Extract the (x, y) coordinate from the center of the cell holding the provided text.  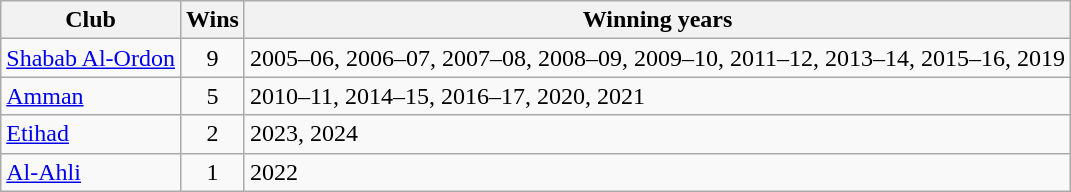
2023, 2024 (657, 134)
2 (212, 134)
2005–06, 2006–07, 2007–08, 2008–09, 2009–10, 2011–12, 2013–14, 2015–16, 2019 (657, 58)
2010–11, 2014–15, 2016–17, 2020, 2021 (657, 96)
5 (212, 96)
Etihad (91, 134)
Winning years (657, 20)
Shabab Al-Ordon (91, 58)
Wins (212, 20)
Club (91, 20)
Amman (91, 96)
2022 (657, 172)
Al-Ahli (91, 172)
1 (212, 172)
9 (212, 58)
